Search for the cell housing the specified text and yield its (X, Y) center coordinate. 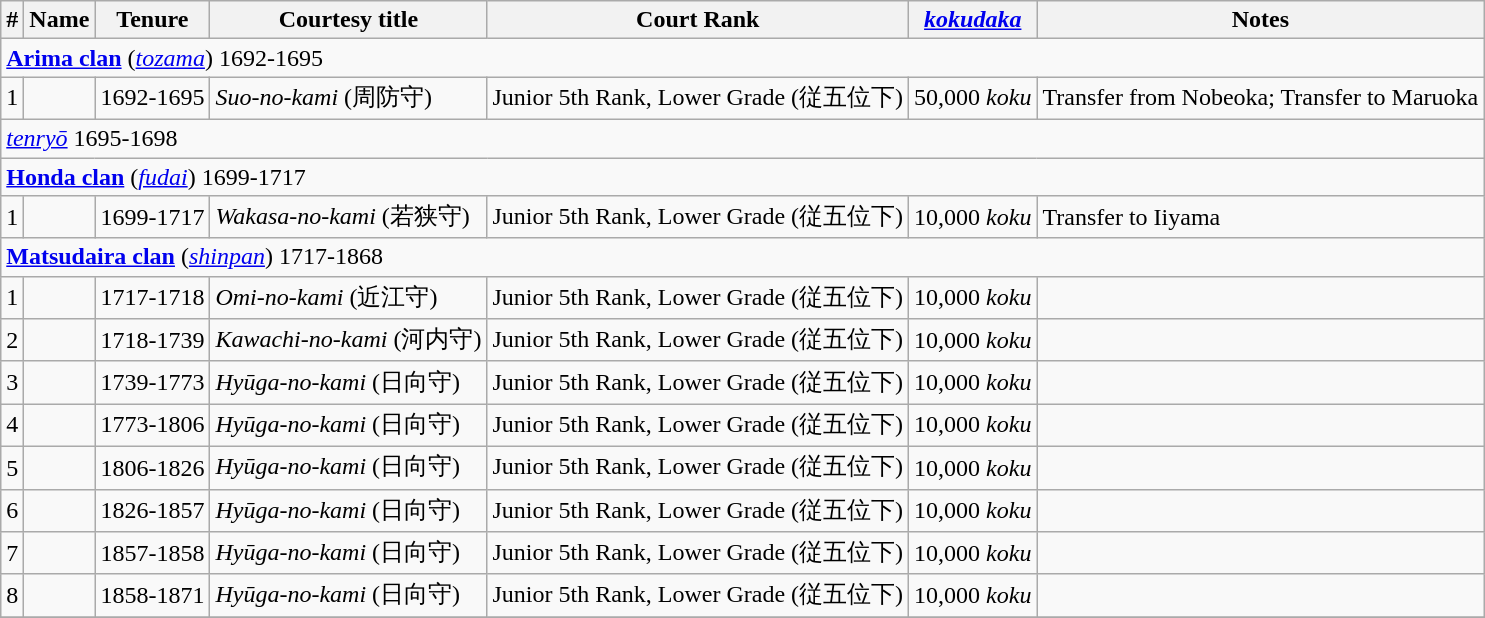
Notes (1260, 20)
1699-1717 (152, 218)
Name (60, 20)
# (12, 20)
1826-1857 (152, 510)
Transfer from Nobeoka; Transfer to Maruoka (1260, 98)
3 (12, 382)
1718-1739 (152, 340)
kokudaka (973, 20)
2 (12, 340)
4 (12, 426)
1739-1773 (152, 382)
Tenure (152, 20)
1692-1695 (152, 98)
7 (12, 554)
Courtesy title (348, 20)
50,000 koku (973, 98)
5 (12, 468)
8 (12, 596)
tenryō 1695-1698 (742, 138)
Transfer to Iiyama (1260, 218)
Honda clan (fudai) 1699-1717 (742, 177)
Court Rank (698, 20)
1717-1718 (152, 298)
Matsudaira clan (shinpan) 1717-1868 (742, 257)
Wakasa-no-kami (若狭守) (348, 218)
Omi-no-kami (近江守) (348, 298)
Kawachi-no-kami (河内守) (348, 340)
1858-1871 (152, 596)
1773-1806 (152, 426)
Arima clan (tozama) 1692-1695 (742, 58)
1857-1858 (152, 554)
6 (12, 510)
Suo-no-kami (周防守) (348, 98)
1806-1826 (152, 468)
